For the text-containing cell, return its midpoint in [x, y] coordinate format. 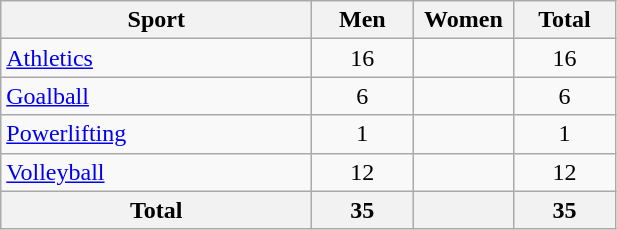
Women [464, 20]
Sport [156, 20]
Men [362, 20]
Volleyball [156, 172]
Athletics [156, 58]
Goalball [156, 96]
Powerlifting [156, 134]
